Search for the cell housing the specified text and yield its [X, Y] center coordinate. 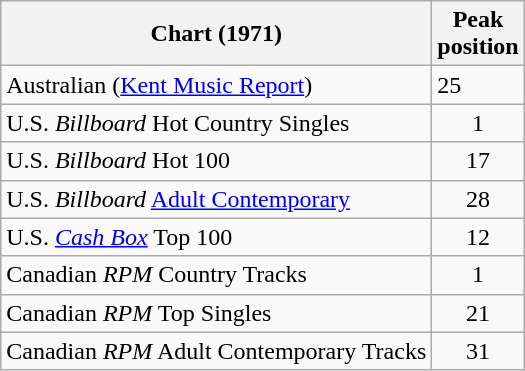
U.S. Billboard Adult Contemporary [216, 199]
Canadian RPM Country Tracks [216, 275]
28 [478, 199]
21 [478, 313]
U.S. Billboard Hot Country Singles [216, 123]
Peakposition [478, 34]
25 [478, 85]
Canadian RPM Adult Contemporary Tracks [216, 351]
12 [478, 237]
U.S. Billboard Hot 100 [216, 161]
31 [478, 351]
Chart (1971) [216, 34]
Australian (Kent Music Report) [216, 85]
17 [478, 161]
Canadian RPM Top Singles [216, 313]
U.S. Cash Box Top 100 [216, 237]
